Pinpoint the cell where the given text exists, returning its [x, y] midpoint coordinate. 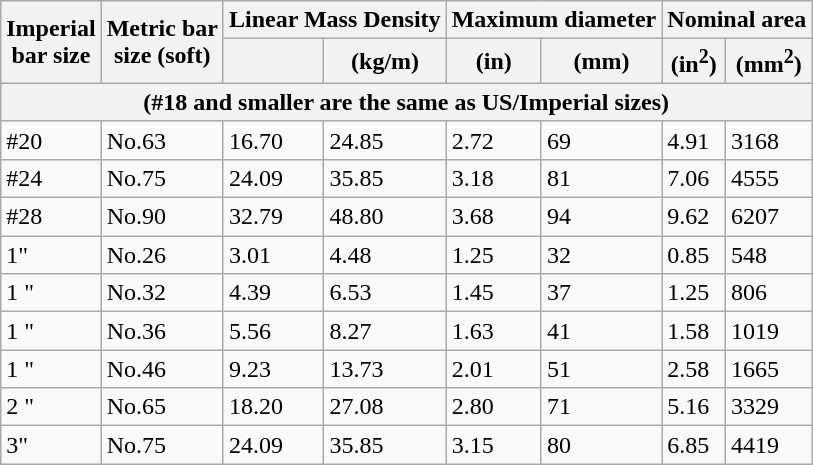
6.53 [385, 293]
37 [601, 293]
Nominal area [737, 20]
71 [601, 407]
3" [51, 445]
1.45 [494, 293]
4.91 [694, 140]
No.63 [162, 140]
94 [601, 217]
5.16 [694, 407]
9.62 [694, 217]
32 [601, 255]
(mm) [601, 62]
806 [769, 293]
(kg/m) [385, 62]
0.85 [694, 255]
(#18 and smaller are the same as US/Imperial sizes) [406, 102]
1" [51, 255]
4419 [769, 445]
No.90 [162, 217]
(in) [494, 62]
(mm2) [769, 62]
27.08 [385, 407]
2.58 [694, 369]
2.01 [494, 369]
80 [601, 445]
13.73 [385, 369]
24.85 [385, 140]
#20 [51, 140]
41 [601, 331]
Maximum diameter [554, 20]
(in2) [694, 62]
16.70 [273, 140]
8.27 [385, 331]
Linear Mass Density [334, 20]
1.63 [494, 331]
3.18 [494, 178]
No.65 [162, 407]
#28 [51, 217]
1665 [769, 369]
4.48 [385, 255]
51 [601, 369]
7.06 [694, 178]
81 [601, 178]
69 [601, 140]
3.01 [273, 255]
2.80 [494, 407]
No.32 [162, 293]
1.58 [694, 331]
No.26 [162, 255]
Metric barsize (soft) [162, 42]
32.79 [273, 217]
6.85 [694, 445]
3329 [769, 407]
4.39 [273, 293]
3.15 [494, 445]
6207 [769, 217]
3.68 [494, 217]
#24 [51, 178]
4555 [769, 178]
2 " [51, 407]
9.23 [273, 369]
3168 [769, 140]
48.80 [385, 217]
1019 [769, 331]
2.72 [494, 140]
548 [769, 255]
5.56 [273, 331]
18.20 [273, 407]
No.36 [162, 331]
Imperialbar size [51, 42]
No.46 [162, 369]
